From the cell containing the given text, extract its center point as [X, Y] coordinate. 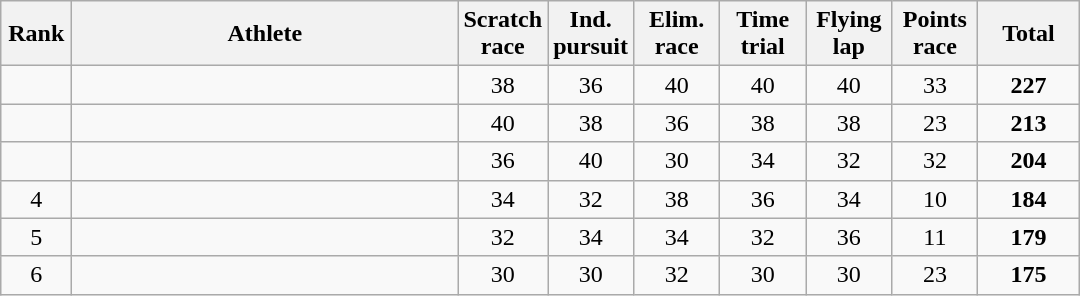
Total [1028, 34]
33 [935, 85]
204 [1028, 161]
213 [1028, 123]
Ind.pursuit [591, 34]
11 [935, 237]
4 [36, 199]
5 [36, 237]
175 [1028, 275]
10 [935, 199]
Rank [36, 34]
184 [1028, 199]
Athlete [265, 34]
Timetrial [763, 34]
Scratchrace [503, 34]
Elim.race [677, 34]
227 [1028, 85]
Pointsrace [935, 34]
6 [36, 275]
Flyinglap [849, 34]
179 [1028, 237]
